Scan for the cell matching the given text and deliver its [x, y] coordinate at center. 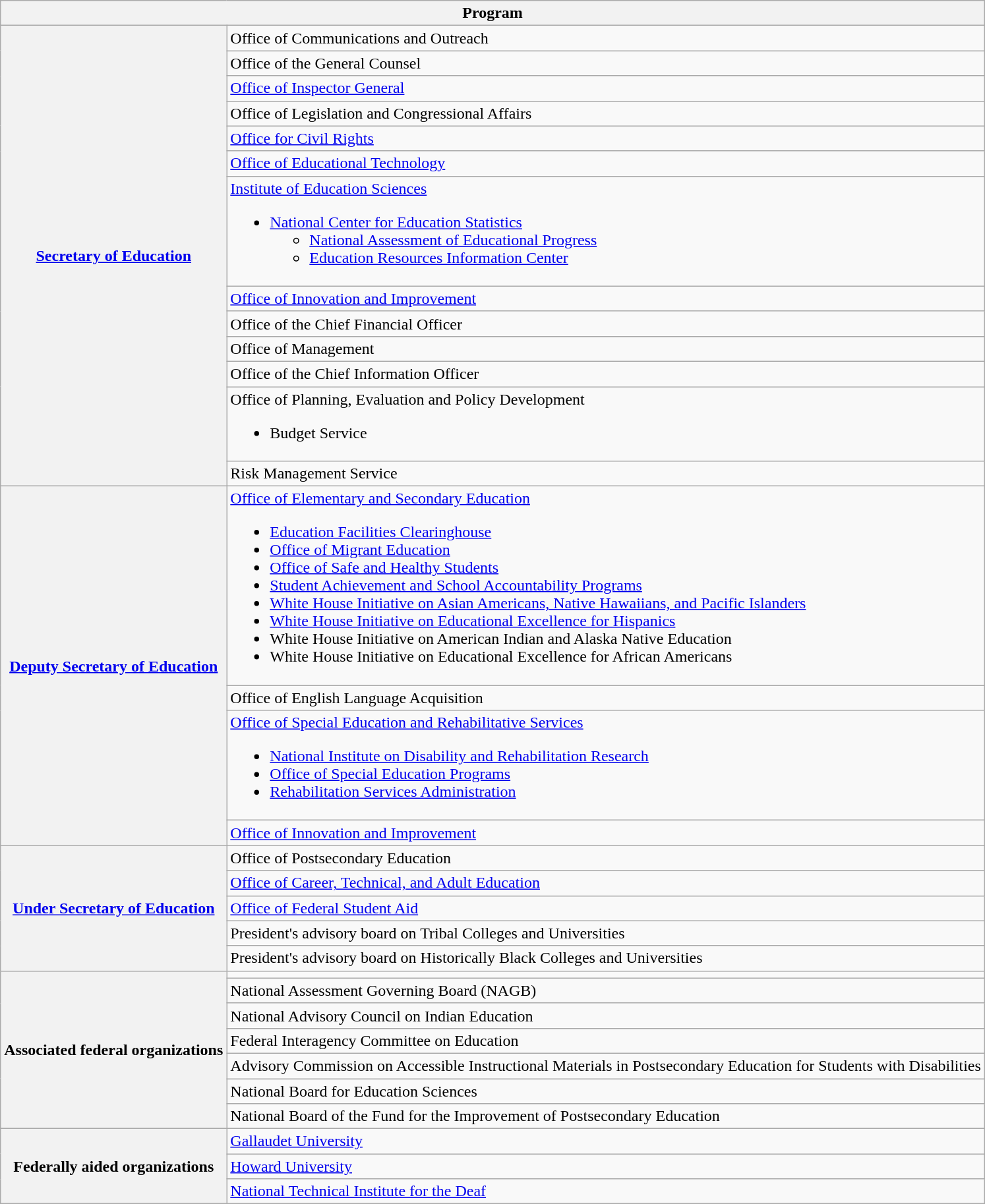
National Advisory Council on Indian Education [606, 1016]
Federal Interagency Committee on Education [606, 1041]
National Board of the Fund for the Improvement of Postsecondary Education [606, 1116]
Office of Legislation and Congressional Affairs [606, 113]
Office of the Chief Information Officer [606, 374]
Under Secretary of Education [113, 908]
Office of Career, Technical, and Adult Education [606, 883]
National Board for Education Sciences [606, 1091]
Office of Postsecondary Education [606, 858]
Deputy Secretary of Education [113, 666]
National Technical Institute for the Deaf [606, 1191]
Office for Civil Rights [606, 138]
Risk Management Service [606, 474]
Advisory Commission on Accessible Instructional Materials in Postsecondary Education for Students with Disabilities [606, 1066]
Associated federal organizations [113, 1049]
Secretary of Education [113, 256]
Gallaudet University [606, 1141]
President's advisory board on Historically Black Colleges and Universities [606, 958]
Office of Inspector General [606, 88]
Office of Federal Student Aid [606, 908]
Office of English Language Acquisition [606, 698]
Office of Planning, Evaluation and Policy DevelopmentBudget Service [606, 423]
Federally aided organizations [113, 1166]
Howard University [606, 1166]
Office of Communications and Outreach [606, 38]
Office of the General Counsel [606, 63]
Program [493, 13]
National Assessment Governing Board (NAGB) [606, 990]
Office of Management [606, 349]
President's advisory board on Tribal Colleges and Universities [606, 933]
Office of Educational Technology [606, 163]
Office of the Chief Financial Officer [606, 324]
